From the cell containing the given text, extract its center point as [X, Y] coordinate. 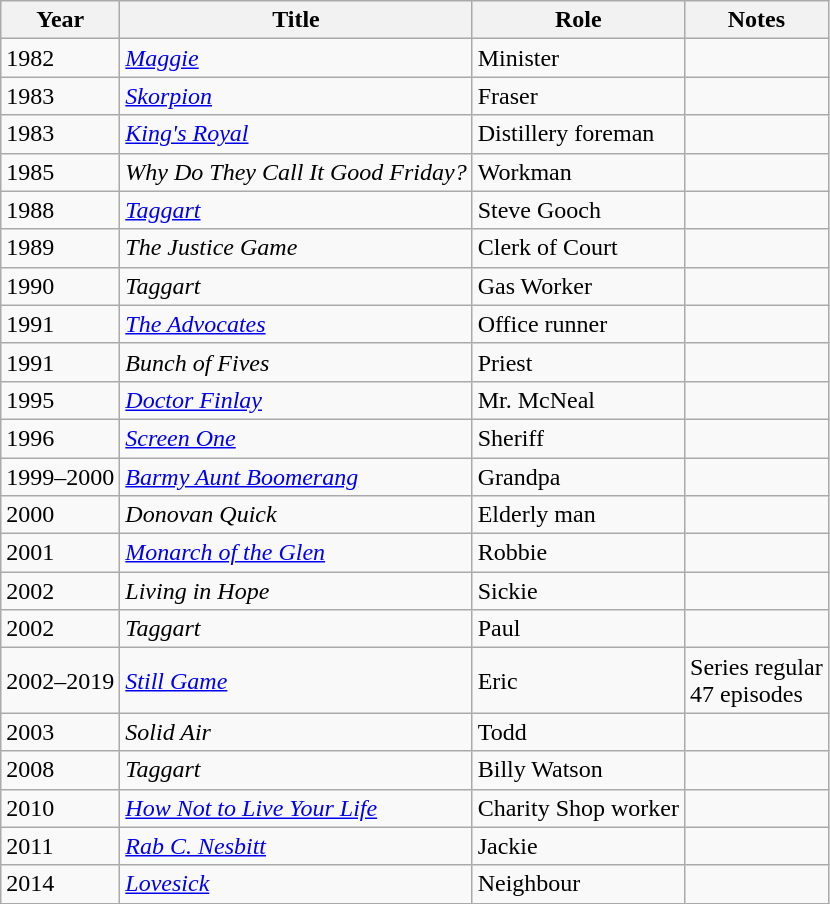
2011 [60, 846]
Monarch of the Glen [296, 553]
Why Do They Call It Good Friday? [296, 172]
Jackie [578, 846]
Minister [578, 58]
Eric [578, 680]
2001 [60, 553]
1999–2000 [60, 477]
Series regular 47 episodes [757, 680]
How Not to Live Your Life [296, 808]
King's Royal [296, 134]
The Advocates [296, 324]
The Justice Game [296, 248]
2002–2019 [60, 680]
Todd [578, 732]
Rab C. Nesbitt [296, 846]
1995 [60, 400]
Still Game [296, 680]
Sickie [578, 591]
Barmy Aunt Boomerang [296, 477]
Skorpion [296, 96]
1989 [60, 248]
Elderly man [578, 515]
Neighbour [578, 884]
Charity Shop worker [578, 808]
Doctor Finlay [296, 400]
1982 [60, 58]
Donovan Quick [296, 515]
Living in Hope [296, 591]
Workman [578, 172]
Steve Gooch [578, 210]
Maggie [296, 58]
Bunch of Fives [296, 362]
Clerk of Court [578, 248]
2000 [60, 515]
1990 [60, 286]
Lovesick [296, 884]
Title [296, 20]
1985 [60, 172]
Office runner [578, 324]
Year [60, 20]
Paul [578, 629]
Mr. McNeal [578, 400]
2010 [60, 808]
Robbie [578, 553]
Billy Watson [578, 770]
Sheriff [578, 438]
1988 [60, 210]
2014 [60, 884]
Role [578, 20]
2008 [60, 770]
Distillery foreman [578, 134]
1996 [60, 438]
Notes [757, 20]
Gas Worker [578, 286]
2003 [60, 732]
Screen One [296, 438]
Priest [578, 362]
Fraser [578, 96]
Grandpa [578, 477]
Solid Air [296, 732]
